Output the (X, Y) coordinate of the center of the cell containing the given text.  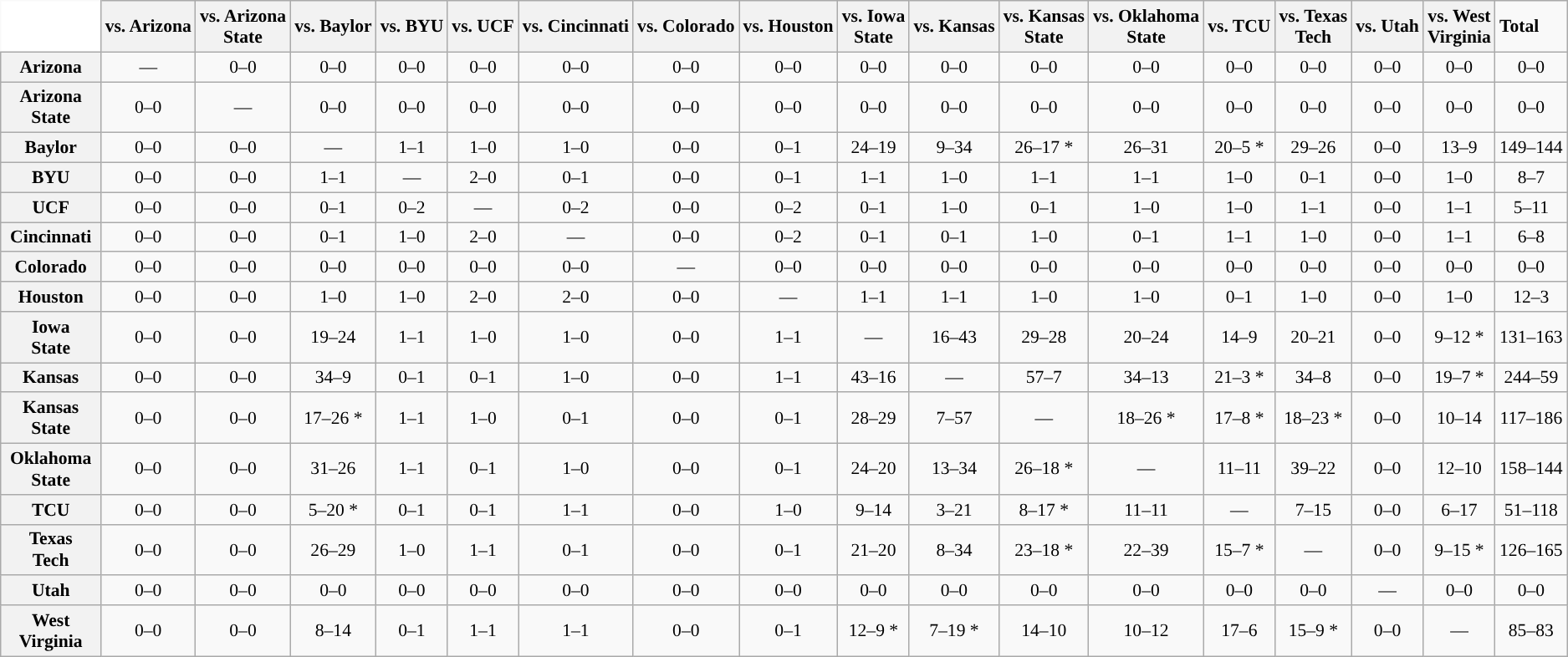
vs. KansasState (1044, 27)
5–11 (1531, 207)
244–59 (1531, 378)
17–8 * (1239, 418)
20–24 (1146, 338)
26–18 * (1044, 470)
19–7 * (1459, 378)
vs. UCF (483, 27)
13–34 (953, 470)
Baylor (51, 148)
12–9 * (874, 630)
WestVirginia (51, 630)
23–18 * (1044, 550)
vs. Cincinnati (575, 27)
6–8 (1531, 237)
34–9 (333, 378)
57–7 (1044, 378)
24–19 (874, 148)
21–3 * (1239, 378)
8–34 (953, 550)
34–13 (1146, 378)
158–144 (1531, 470)
TexasTech (51, 550)
vs. Utah (1387, 27)
12–10 (1459, 470)
3–21 (953, 510)
vs. Arizona (149, 27)
18–26 * (1146, 418)
149–144 (1531, 148)
131–163 (1531, 338)
19–24 (333, 338)
43–16 (874, 378)
vs. OklahomaState (1146, 27)
vs. Baylor (333, 27)
21–20 (874, 550)
15–9 * (1313, 630)
vs. IowaState (874, 27)
20–5 * (1239, 148)
16–43 (953, 338)
39–22 (1313, 470)
85–83 (1531, 630)
UCF (51, 207)
vs. Houston (789, 27)
Cincinnati (51, 237)
12–3 (1531, 297)
26–17 * (1044, 148)
vs. ArizonaState (243, 27)
20–21 (1313, 338)
51–118 (1531, 510)
Kansas (51, 378)
10–12 (1146, 630)
18–23 * (1313, 418)
9–14 (874, 510)
vs. TCU (1239, 27)
KansasState (51, 418)
117–186 (1531, 418)
ArizonaState (51, 107)
17–26 * (333, 418)
Houston (51, 297)
26–29 (333, 550)
vs. Kansas (953, 27)
vs. TexasTech (1313, 27)
7–19 * (953, 630)
vs. Colorado (686, 27)
14–10 (1044, 630)
6–17 (1459, 510)
TCU (51, 510)
9–34 (953, 148)
34–8 (1313, 378)
IowaState (51, 338)
15–7 * (1239, 550)
9–12 * (1459, 338)
26–31 (1146, 148)
22–39 (1146, 550)
126–165 (1531, 550)
Total (1531, 27)
8–14 (333, 630)
OklahomaState (51, 470)
vs. WestVirginia (1459, 27)
8–7 (1531, 178)
24–20 (874, 470)
13–9 (1459, 148)
Utah (51, 591)
10–14 (1459, 418)
29–28 (1044, 338)
17–6 (1239, 630)
7–57 (953, 418)
28–29 (874, 418)
vs. BYU (412, 27)
Arizona (51, 67)
29–26 (1313, 148)
BYU (51, 178)
31–26 (333, 470)
Colorado (51, 267)
5–20 * (333, 510)
7–15 (1313, 510)
14–9 (1239, 338)
8–17 * (1044, 510)
9–15 * (1459, 550)
